Extract the (X, Y) coordinate from the center of the cell holding the provided text.  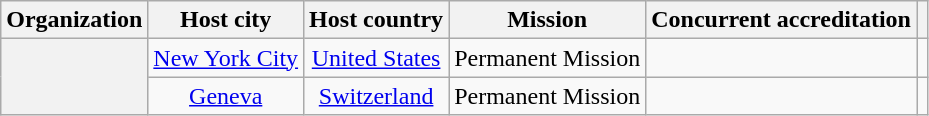
Mission (548, 20)
Host city (226, 20)
Host country (376, 20)
United States (376, 58)
Organization (74, 20)
Switzerland (376, 96)
Concurrent accreditation (782, 20)
Geneva (226, 96)
New York City (226, 58)
